Return the [X, Y] coordinate for the center point of the cell that contains the specified text.  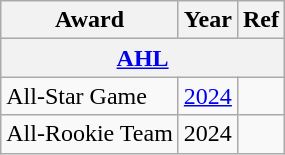
All-Star Game [90, 96]
Award [90, 20]
Year [208, 20]
Ref [260, 20]
AHL [143, 58]
All-Rookie Team [90, 134]
